From the cell containing the given text, extract its center point as (x, y) coordinate. 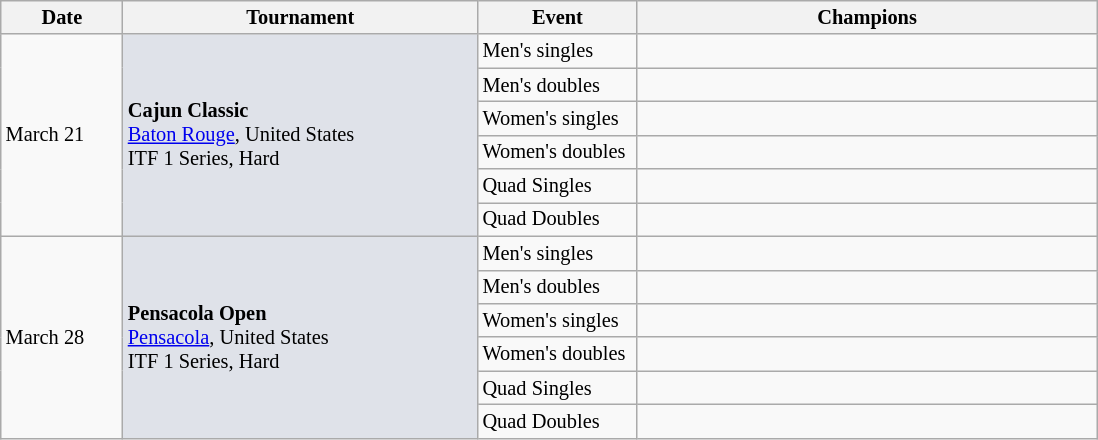
Date (62, 17)
Champions (867, 17)
Tournament (300, 17)
March 21 (62, 135)
Cajun Classic Baton Rouge, United StatesITF 1 Series, Hard (300, 135)
Pensacola Open Pensacola, United StatesITF 1 Series, Hard (300, 337)
March 28 (62, 337)
Event (558, 17)
